Scan for the cell matching the given text and deliver its (X, Y) coordinate at center. 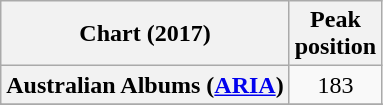
183 (335, 85)
Australian Albums (ARIA) (145, 85)
Peak position (335, 34)
Chart (2017) (145, 34)
